Detect which cell encompasses the target text, then output its [X, Y] center coordinate. 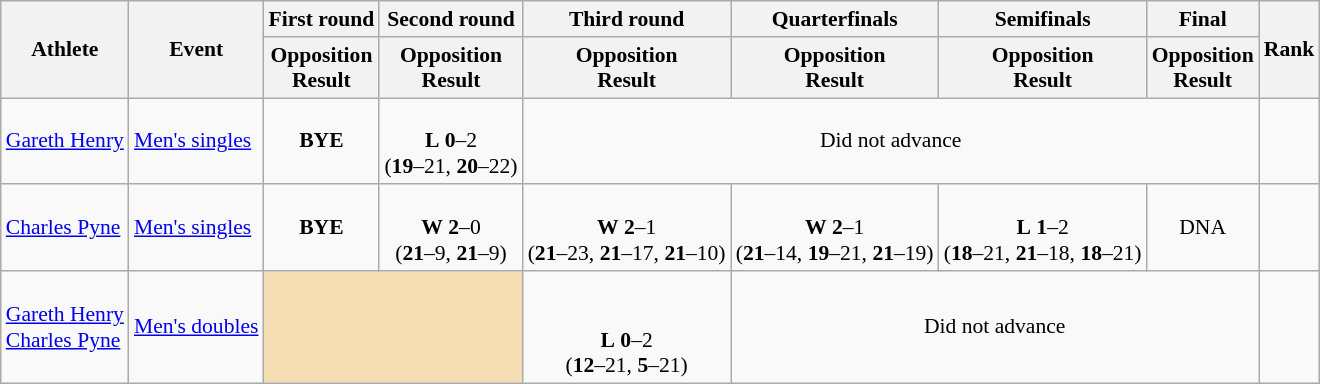
Third round [627, 19]
First round [321, 19]
W 2–0(21–9, 21–9) [450, 228]
Gareth HenryCharles Pyne [65, 327]
L 0–2(19–21, 20–22) [450, 142]
Athlete [65, 50]
Charles Pyne [65, 228]
Men's doubles [196, 327]
W 2–1(21–23, 21–17, 21–10) [627, 228]
Gareth Henry [65, 142]
Quarterfinals [835, 19]
L 1–2(18–21, 21–18, 18–21) [1043, 228]
Second round [450, 19]
Final [1203, 19]
DNA [1203, 228]
Semifinals [1043, 19]
Rank [1290, 50]
Event [196, 50]
L 0–2(12–21, 5–21) [627, 327]
W 2–1(21–14, 19–21, 21–19) [835, 228]
